From the cell containing the given text, extract its center point as [x, y] coordinate. 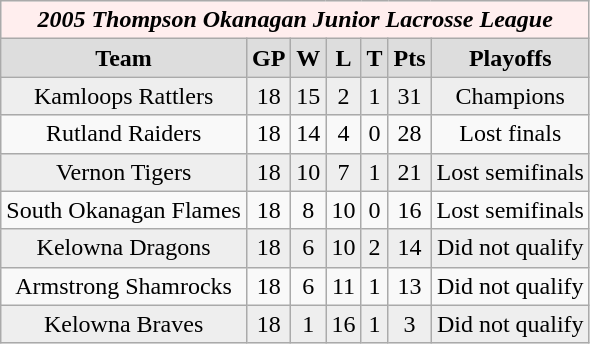
Team [124, 58]
Armstrong Shamrocks [124, 286]
13 [410, 286]
3 [410, 324]
Kelowna Dragons [124, 248]
Kamloops Rattlers [124, 96]
11 [344, 286]
Champions [510, 96]
8 [308, 210]
Vernon Tigers [124, 172]
Lost finals [510, 134]
15 [308, 96]
28 [410, 134]
GP [268, 58]
21 [410, 172]
Rutland Raiders [124, 134]
4 [344, 134]
W [308, 58]
2005 Thompson Okanagan Junior Lacrosse League [296, 20]
L [344, 58]
Kelowna Braves [124, 324]
South Okanagan Flames [124, 210]
Pts [410, 58]
31 [410, 96]
7 [344, 172]
T [374, 58]
Playoffs [510, 58]
